Identify which cell holds the provided text, then report its (X, Y) central coordinate. 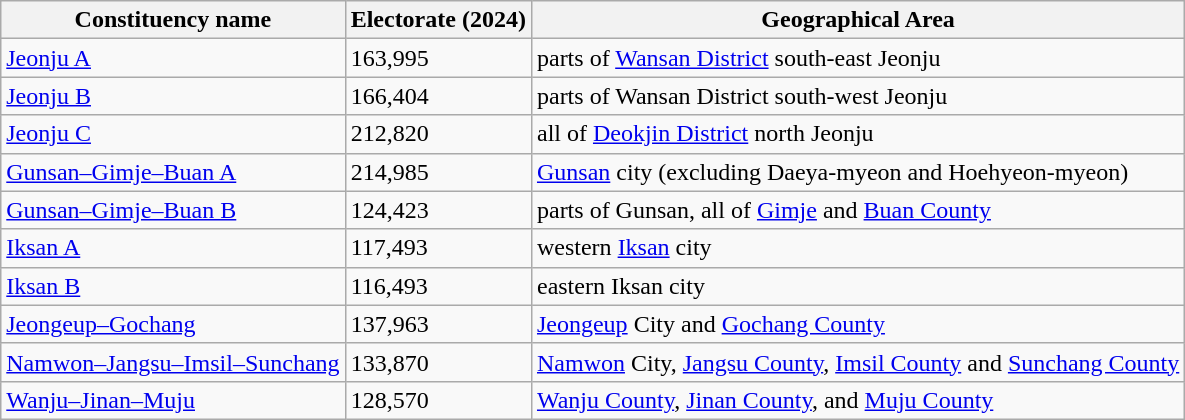
212,820 (438, 134)
Namwon–Jangsu–Imsil–Sunchang (173, 362)
Wanju County, Jinan County, and Muju County (858, 400)
Namwon City, Jangsu County, Imsil County and Sunchang County (858, 362)
Jeonju A (173, 58)
parts of Wansan District south-west Jeonju (858, 96)
137,963 (438, 324)
Geographical Area (858, 20)
Gunsan–Gimje–Buan A (173, 172)
parts of Wansan District south-east Jeonju (858, 58)
Jeonju B (173, 96)
parts of Gunsan, all of Gimje and Buan County (858, 210)
124,423 (438, 210)
117,493 (438, 248)
Jeongeup City and Gochang County (858, 324)
166,404 (438, 96)
Iksan B (173, 286)
Jeongeup–Gochang (173, 324)
Constituency name (173, 20)
Iksan A (173, 248)
214,985 (438, 172)
eastern Iksan city (858, 286)
133,870 (438, 362)
163,995 (438, 58)
Gunsan city (excluding Daeya-myeon and Hoehyeon-myeon) (858, 172)
Jeonju C (173, 134)
all of Deokjin District north Jeonju (858, 134)
116,493 (438, 286)
Wanju–Jinan–Muju (173, 400)
128,570 (438, 400)
Electorate (2024) (438, 20)
western Iksan city (858, 248)
Gunsan–Gimje–Buan B (173, 210)
